Locate the cell with the specified text and output its [x, y] center coordinate. 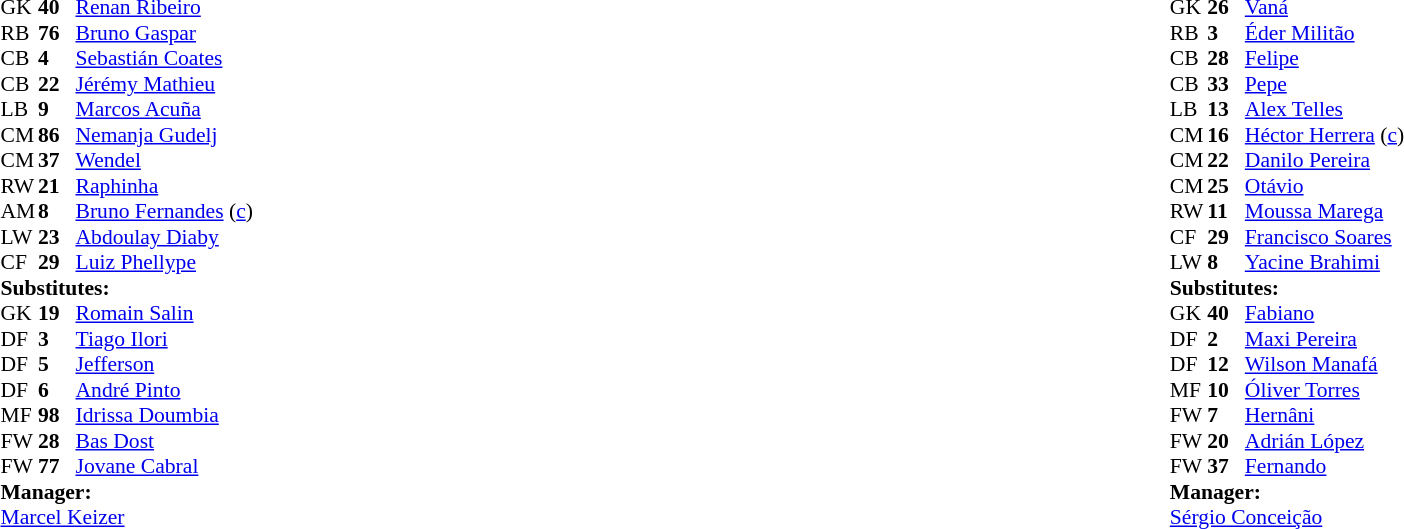
5 [57, 365]
7 [1226, 415]
Bruno Fernandes (c) [211, 211]
Jovane Cabral [211, 467]
Substitutes: [172, 288]
Marcos Acuña [211, 109]
2 [1226, 339]
9 [57, 109]
23 [57, 237]
16 [1226, 135]
Luiz Phellype [211, 263]
98 [57, 415]
19 [57, 313]
33 [1226, 84]
Sebastián Coates [211, 59]
25 [1226, 186]
Idrissa Doumbia [211, 415]
Jefferson [211, 365]
76 [57, 33]
AM [19, 211]
20 [1226, 441]
Raphinha [211, 186]
Nemanja Gudelj [211, 135]
Abdoulay Diaby [211, 237]
Bruno Gaspar [211, 33]
40 [1226, 313]
4 [57, 59]
Bas Dost [211, 441]
13 [1226, 109]
André Pinto [211, 390]
11 [1226, 211]
6 [57, 390]
21 [57, 186]
77 [57, 467]
Jérémy Mathieu [211, 84]
Manager: [172, 492]
Romain Salin [211, 313]
12 [1226, 365]
Wendel [211, 161]
10 [1226, 390]
Tiago Ilori [211, 339]
86 [57, 135]
